Detect which cell encompasses the target text, then output its (x, y) center coordinate. 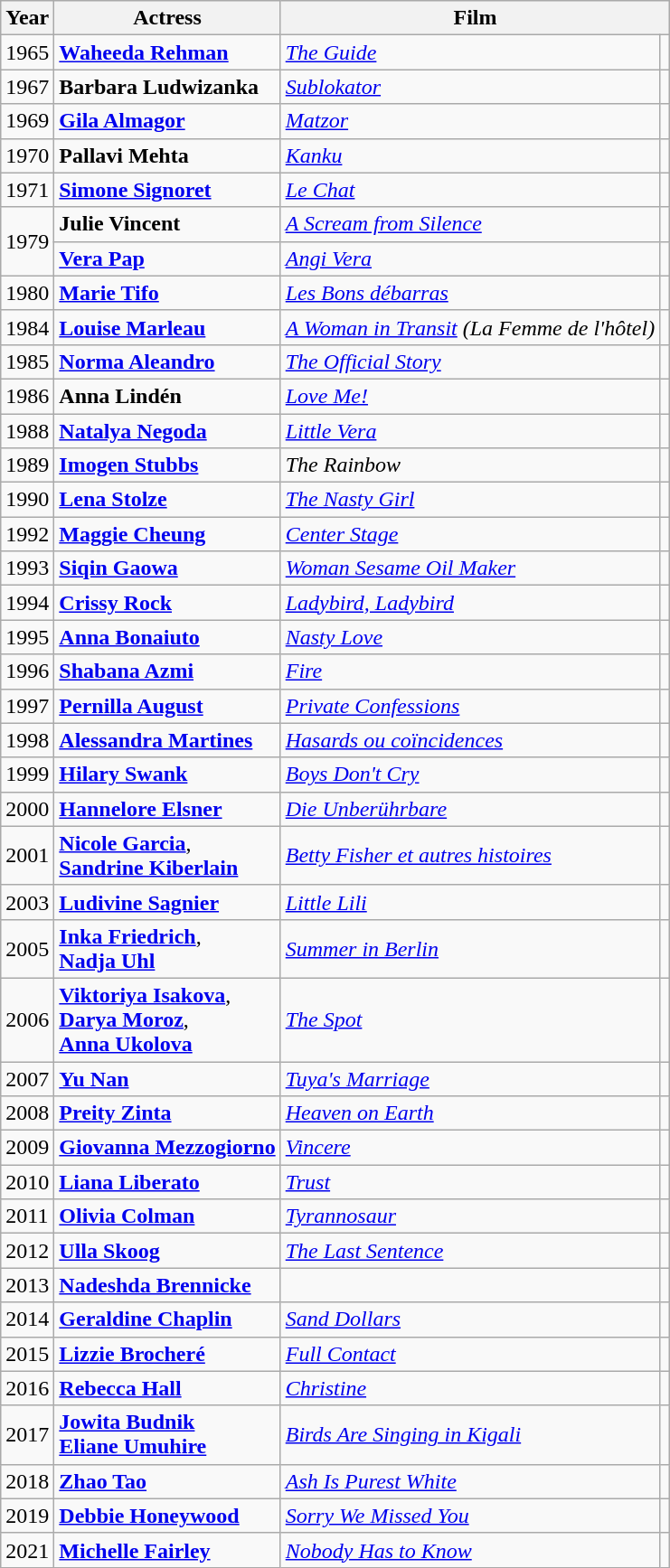
Woman Sesame Oil Maker (470, 568)
Siqin Gaowa (167, 568)
2000 (27, 809)
2019 (27, 1516)
Gila Almagor (167, 121)
Year (27, 18)
Preity Zinta (167, 1113)
1967 (27, 87)
Ludivine Sagnier (167, 902)
Norma Aleandro (167, 361)
Anna Bonaiuto (167, 637)
2006 (27, 1019)
1993 (27, 568)
The Rainbow (470, 465)
Christine (470, 1388)
Rebecca Hall (167, 1388)
1997 (27, 706)
Center Stage (470, 534)
Hilary Swank (167, 775)
1998 (27, 740)
Zhao Tao (167, 1481)
2015 (27, 1354)
Pernilla August (167, 706)
Imogen Stubbs (167, 465)
Natalya Negoda (167, 431)
2005 (27, 949)
1969 (27, 121)
2007 (27, 1078)
2014 (27, 1319)
Tyrannosaur (470, 1216)
2009 (27, 1148)
2012 (27, 1251)
Sand Dollars (470, 1319)
1990 (27, 500)
Nicole Garcia,Sandrine Kiberlain (167, 855)
Alessandra Martines (167, 740)
1980 (27, 293)
2011 (27, 1216)
Giovanna Mezzogiorno (167, 1148)
2008 (27, 1113)
Vincere (470, 1148)
2021 (27, 1550)
Crissy Rock (167, 603)
A Woman in Transit (La Femme de l'hôtel) (470, 327)
2003 (27, 902)
Shabana Azmi (167, 671)
Fire (470, 671)
Les Bons débarras (470, 293)
2010 (27, 1182)
2018 (27, 1481)
1986 (27, 396)
1970 (27, 155)
1985 (27, 361)
Matzor (470, 121)
Olivia Colman (167, 1216)
Maggie Cheung (167, 534)
1996 (27, 671)
Full Contact (470, 1354)
A Scream from Silence (470, 224)
1992 (27, 534)
1999 (27, 775)
Little Vera (470, 431)
1984 (27, 327)
1988 (27, 431)
Die Unberührbare (470, 809)
Nasty Love (470, 637)
Simone Signoret (167, 190)
Ladybird, Ladybird (470, 603)
Barbara Ludwizanka (167, 87)
Marie Tifo (167, 293)
2017 (27, 1435)
The Last Sentence (470, 1251)
Sorry We Missed You (470, 1516)
Waheeda Rehman (167, 52)
Betty Fisher et autres histoires (470, 855)
Pallavi Mehta (167, 155)
Le Chat (470, 190)
Lena Stolze (167, 500)
Liana Liberato (167, 1182)
1989 (27, 465)
Film (476, 18)
2016 (27, 1388)
Hasards ou coïncidences (470, 740)
Anna Lindén (167, 396)
Angi Vera (470, 258)
The Spot (470, 1019)
Kanku (470, 155)
2013 (27, 1285)
Heaven on Earth (470, 1113)
1979 (27, 241)
Julie Vincent (167, 224)
Hannelore Elsner (167, 809)
Tuya's Marriage (470, 1078)
Summer in Berlin (470, 949)
Geraldine Chaplin (167, 1319)
Private Confessions (470, 706)
1971 (27, 190)
Vera Pap (167, 258)
Debbie Honeywood (167, 1516)
Actress (167, 18)
Jowita BudnikEliane Umuhire (167, 1435)
The Official Story (470, 361)
Love Me! (470, 396)
2001 (27, 855)
The Guide (470, 52)
Birds Are Singing in Kigali (470, 1435)
Nadeshda Brennicke (167, 1285)
Nobody Has to Know (470, 1550)
Sublokator (470, 87)
Boys Don't Cry (470, 775)
Inka Friedrich, Nadja Uhl (167, 949)
Ulla Skoog (167, 1251)
The Nasty Girl (470, 500)
Lizzie Brocheré (167, 1354)
1994 (27, 603)
1995 (27, 637)
Trust (470, 1182)
Michelle Fairley (167, 1550)
Louise Marleau (167, 327)
Little Lili (470, 902)
1965 (27, 52)
Viktoriya Isakova, Darya Moroz, Anna Ukolova (167, 1019)
Yu Nan (167, 1078)
Ash Is Purest White (470, 1481)
